Find where the given text appears and provide that cell's center as [X, Y] coordinate. 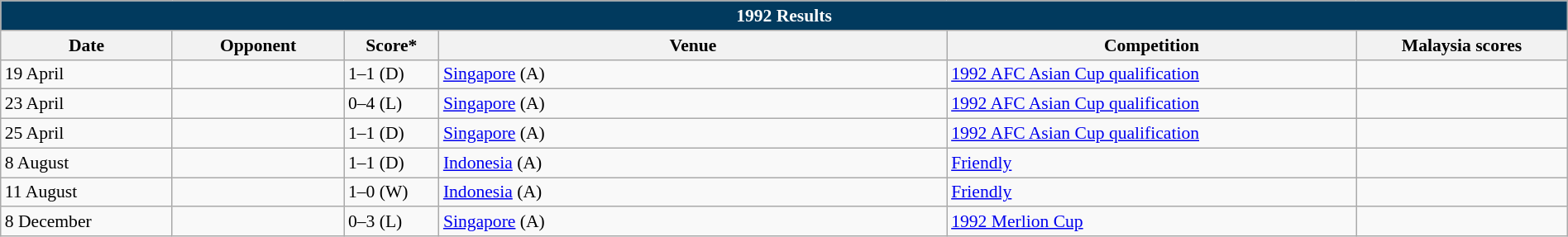
8 December [87, 222]
Competition [1151, 45]
Malaysia scores [1462, 45]
1992 Results [784, 16]
25 April [87, 134]
1992 Merlion Cup [1151, 222]
Venue [693, 45]
1–0 (W) [392, 192]
19 April [87, 74]
11 August [87, 192]
Date [87, 45]
23 April [87, 104]
Score* [392, 45]
0–4 (L) [392, 104]
0–3 (L) [392, 222]
Opponent [258, 45]
8 August [87, 163]
